Extract the [x, y] coordinate from the center of the cell holding the provided text.  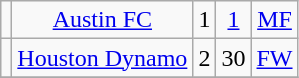
Houston Dynamo [102, 58]
FW [274, 58]
30 [234, 58]
MF [274, 20]
2 [204, 58]
Austin FC [102, 20]
